Return [x, y] of the center of cell containing provided text 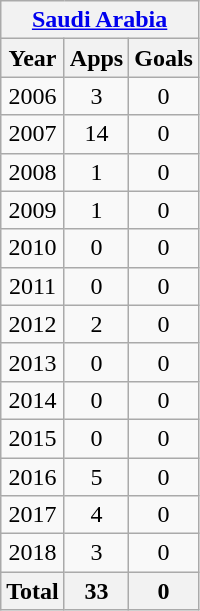
2014 [33, 400]
Saudi Arabia [100, 20]
Total [33, 591]
2010 [33, 248]
2 [96, 324]
2016 [33, 477]
Year [33, 58]
2015 [33, 438]
2011 [33, 286]
Apps [96, 58]
2013 [33, 362]
2008 [33, 172]
2018 [33, 553]
2006 [33, 96]
2007 [33, 134]
Goals [164, 58]
5 [96, 477]
2017 [33, 515]
2012 [33, 324]
14 [96, 134]
33 [96, 591]
2009 [33, 210]
4 [96, 515]
